From the cell containing the given text, extract its center point as (X, Y) coordinate. 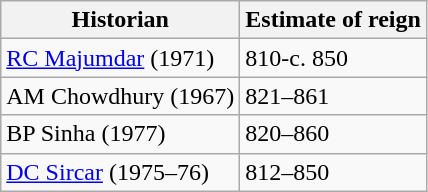
810-c. 850 (334, 58)
DC Sircar (1975–76) (120, 172)
RC Majumdar (1971) (120, 58)
821–861 (334, 96)
812–850 (334, 172)
820–860 (334, 134)
Estimate of reign (334, 20)
BP Sinha (1977) (120, 134)
Historian (120, 20)
AM Chowdhury (1967) (120, 96)
